For the text-containing cell, return its midpoint in [x, y] coordinate format. 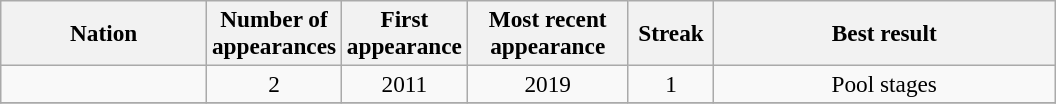
Nation [104, 32]
2019 [548, 84]
1 [671, 84]
Pool stages [884, 84]
Most recent appearance [548, 32]
2011 [404, 84]
Streak [671, 32]
Number of appearances [274, 32]
Best result [884, 32]
First appearance [404, 32]
2 [274, 84]
